Locate the cell with the specified text and output its [X, Y] center coordinate. 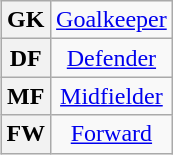
Midfielder [112, 96]
Goalkeeper [112, 20]
MF [26, 96]
FW [26, 134]
Forward [112, 134]
DF [26, 58]
Defender [112, 58]
GK [26, 20]
